Determine the (X, Y) coordinate at the center of the cell enclosing the given text.  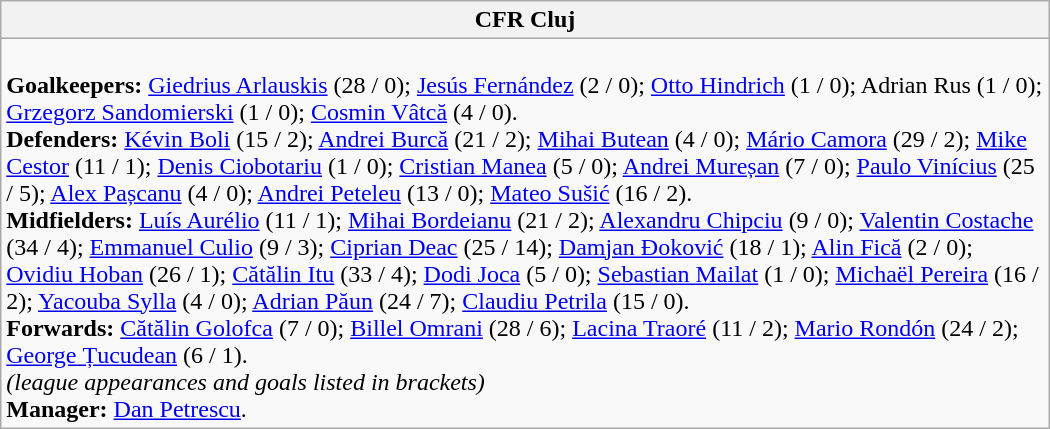
CFR Cluj (525, 20)
